Output the (X, Y) coordinate of the center of the cell containing the given text.  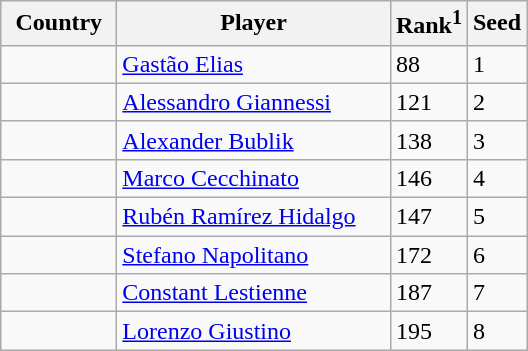
5 (496, 217)
6 (496, 255)
138 (428, 140)
4 (496, 178)
Lorenzo Giustino (254, 331)
Seed (496, 24)
1 (496, 64)
3 (496, 140)
8 (496, 331)
172 (428, 255)
2 (496, 102)
Rank1 (428, 24)
Alexander Bublik (254, 140)
Alessandro Giannessi (254, 102)
146 (428, 178)
Stefano Napolitano (254, 255)
Rubén Ramírez Hidalgo (254, 217)
147 (428, 217)
121 (428, 102)
88 (428, 64)
7 (496, 293)
Gastão Elias (254, 64)
Constant Lestienne (254, 293)
195 (428, 331)
Country (59, 24)
Marco Cecchinato (254, 178)
Player (254, 24)
187 (428, 293)
